Search for the cell housing the specified text and yield its [X, Y] center coordinate. 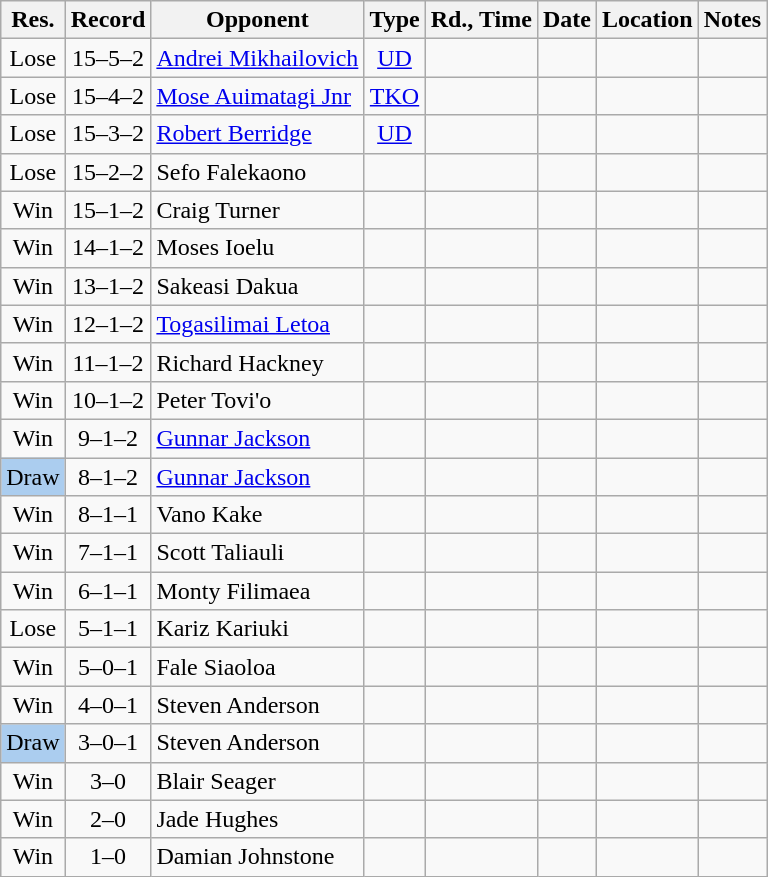
Craig Turner [258, 210]
Andrei Mikhailovich [258, 58]
2–0 [108, 819]
Mose Auimatagi Jnr [258, 96]
14–1–2 [108, 248]
Type [394, 20]
10–1–2 [108, 400]
Blair Seager [258, 781]
9–1–2 [108, 438]
15–5–2 [108, 58]
TKO [394, 96]
Record [108, 20]
Damian Johnstone [258, 857]
Richard Hackney [258, 362]
3–0 [108, 781]
12–1–2 [108, 324]
15–2–2 [108, 172]
15–3–2 [108, 134]
6–1–1 [108, 591]
Robert Berridge [258, 134]
Scott Taliauli [258, 553]
Fale Siaoloa [258, 667]
3–0–1 [108, 743]
Sakeasi Dakua [258, 286]
Jade Hughes [258, 819]
11–1–2 [108, 362]
Kariz Kariuki [258, 629]
8–1–1 [108, 515]
Date [566, 20]
Res. [33, 20]
Monty Filimaea [258, 591]
7–1–1 [108, 553]
4–0–1 [108, 705]
Peter Tovi'o [258, 400]
Vano Kake [258, 515]
13–1–2 [108, 286]
Opponent [258, 20]
Notes [732, 20]
15–1–2 [108, 210]
Moses Ioelu [258, 248]
Sefo Falekaono [258, 172]
15–4–2 [108, 96]
5–0–1 [108, 667]
5–1–1 [108, 629]
8–1–2 [108, 477]
Location [647, 20]
1–0 [108, 857]
Togasilimai Letoa [258, 324]
Rd., Time [481, 20]
